Detect which cell encompasses the target text, then output its (x, y) center coordinate. 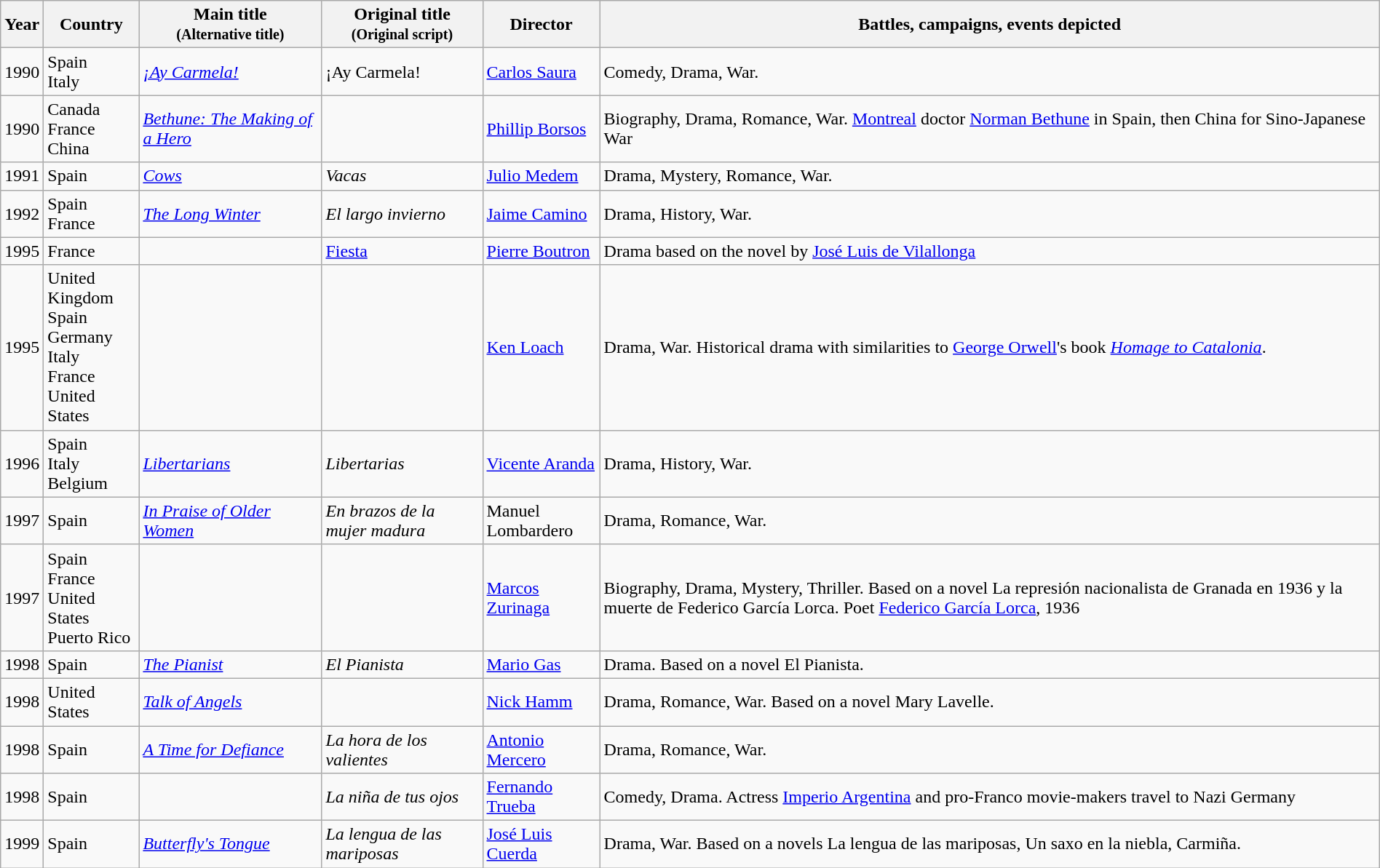
Carlos Saura (542, 71)
A Time for Defiance (230, 749)
SpainItaly (92, 71)
In Praise of Older Women (230, 521)
Mario Gas (542, 664)
La hora de los valientes (402, 749)
Year (22, 25)
France (92, 251)
José Luis Cuerda (542, 844)
La lengua de las mariposas (402, 844)
Country (92, 25)
Fiesta (402, 251)
Drama, Romance, War. Based on a novel Mary Lavelle. (990, 701)
Drama, War. Based on a novels La lengua de las mariposas, Un saxo en la niebla, Carmiña. (990, 844)
Pierre Boutron (542, 251)
Butterfly's Tongue (230, 844)
1992 (22, 214)
United KingdomSpainGermanyItalyFranceUnited States (92, 348)
SpainFranceUnited StatesPuerto Rico (92, 597)
Fernando Trueba (542, 797)
1991 (22, 176)
1999 (22, 844)
Ken Loach (542, 348)
Drama, Mystery, Romance, War. (990, 176)
The Long Winter (230, 214)
Drama. Based on a novel El Pianista. (990, 664)
The Pianist (230, 664)
United States (92, 701)
Bethune: The Making of a Hero (230, 129)
Cows (230, 176)
En brazos de la mujer madura (402, 521)
Vicente Aranda (542, 463)
Battles, campaigns, events depicted (990, 25)
Drama, War. Historical drama with similarities to George Orwell's book Homage to Catalonia. (990, 348)
SpainItalyBelgium (92, 463)
Julio Medem (542, 176)
Antonio Mercero (542, 749)
Talk of Angels (230, 701)
Comedy, Drama. Actress Imperio Argentina and pro-Franco movie-makers travel to Nazi Germany (990, 797)
Phillip Borsos (542, 129)
El largo invierno (402, 214)
Marcos Zurinaga (542, 597)
Nick Hamm (542, 701)
La niña de tus ojos (402, 797)
CanadaFranceChina (92, 129)
Main title(Alternative title) (230, 25)
Drama based on the novel by José Luis de Vilallonga (990, 251)
Manuel Lombardero (542, 521)
Original title(Original script) (402, 25)
Jaime Camino (542, 214)
Vacas (402, 176)
El Pianista (402, 664)
SpainFrance (92, 214)
Director (542, 25)
Libertarians (230, 463)
Biography, Drama, Romance, War. Montreal doctor Norman Bethune in Spain, then China for Sino-Japanese War (990, 129)
Comedy, Drama, War. (990, 71)
1996 (22, 463)
Libertarias (402, 463)
